From the cell containing the given text, extract its center point as (x, y) coordinate. 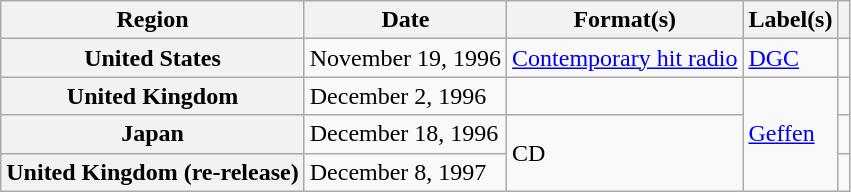
Geffen (790, 134)
Japan (152, 134)
Contemporary hit radio (625, 58)
Format(s) (625, 20)
December 8, 1997 (405, 172)
United Kingdom (re-release) (152, 172)
Region (152, 20)
United States (152, 58)
DGC (790, 58)
United Kingdom (152, 96)
November 19, 1996 (405, 58)
Label(s) (790, 20)
December 18, 1996 (405, 134)
Date (405, 20)
CD (625, 153)
December 2, 1996 (405, 96)
